Identify which cell holds the provided text, then report its [X, Y] central coordinate. 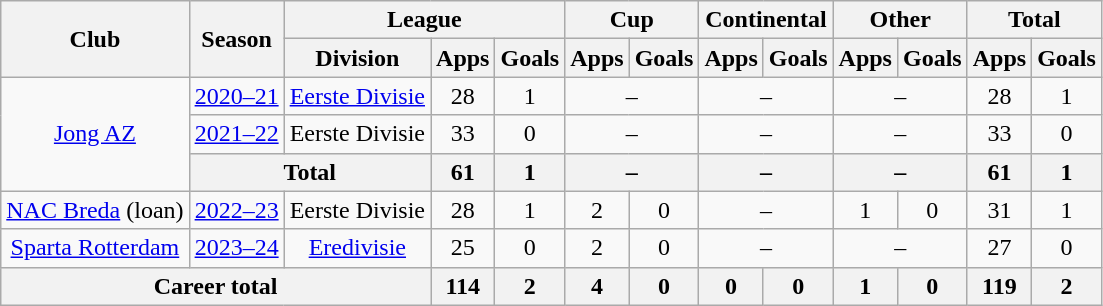
119 [999, 286]
2023–24 [236, 248]
NAC Breda (loan) [95, 210]
Division [357, 58]
League [424, 20]
Jong AZ [95, 134]
Season [236, 39]
2021–22 [236, 134]
Eredivisie [357, 248]
31 [999, 210]
Continental [766, 20]
Career total [216, 286]
27 [999, 248]
114 [463, 286]
2020–21 [236, 96]
Sparta Rotterdam [95, 248]
4 [597, 286]
Cup [632, 20]
25 [463, 248]
Club [95, 39]
2022–23 [236, 210]
Other [900, 20]
